Search for the cell housing the specified text and yield its (X, Y) center coordinate. 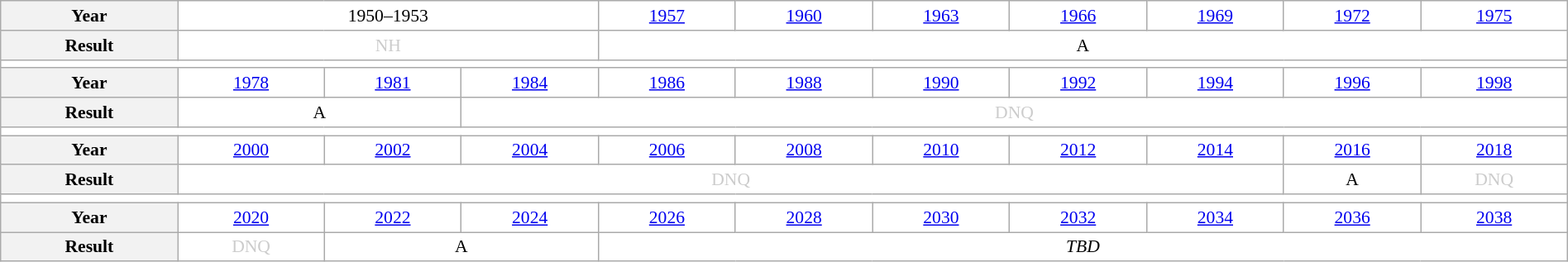
2004 (530, 150)
1957 (667, 16)
2036 (1352, 217)
1994 (1216, 83)
1960 (804, 16)
TBD (1083, 247)
2010 (941, 150)
2028 (804, 217)
2022 (393, 217)
1986 (667, 83)
1963 (941, 16)
2020 (251, 217)
1975 (1494, 16)
1996 (1352, 83)
2034 (1216, 217)
2008 (804, 150)
1981 (393, 83)
1969 (1216, 16)
2002 (393, 150)
NH (388, 45)
1978 (251, 83)
2014 (1216, 150)
1988 (804, 83)
2018 (1494, 150)
2024 (530, 217)
2038 (1494, 217)
1972 (1352, 16)
1984 (530, 83)
2016 (1352, 150)
2032 (1078, 217)
2026 (667, 217)
2006 (667, 150)
2012 (1078, 150)
1992 (1078, 83)
2030 (941, 217)
1966 (1078, 16)
1990 (941, 83)
2000 (251, 150)
1950–1953 (388, 16)
1998 (1494, 83)
